Identify which cell holds the provided text, then report its (x, y) central coordinate. 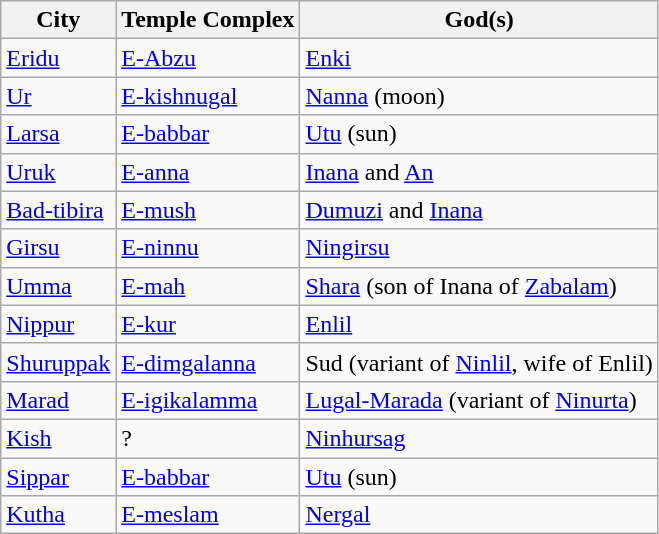
Dumuzi and Inana (479, 210)
Enki (479, 58)
Lugal-Marada (variant of Ninurta) (479, 400)
Kutha (58, 515)
Enlil (479, 324)
Uruk (58, 172)
Umma (58, 286)
E-dimgalanna (208, 362)
Larsa (58, 134)
E-mah (208, 286)
Shara (son of Inana of Zabalam) (479, 286)
? (208, 438)
Eridu (58, 58)
Ningirsu (479, 248)
Sippar (58, 477)
E-meslam (208, 515)
Inana and An (479, 172)
E-kishnugal (208, 96)
Sud (variant of Ninlil, wife of Enlil) (479, 362)
Marad (58, 400)
E-mush (208, 210)
Shuruppak (58, 362)
Bad-tibira (58, 210)
E-Abzu (208, 58)
Temple Complex (208, 20)
Girsu (58, 248)
E-kur (208, 324)
Ur (58, 96)
Nergal (479, 515)
Kish (58, 438)
E-ninnu (208, 248)
City (58, 20)
Ninhursag (479, 438)
E-igikalamma (208, 400)
Nippur (58, 324)
Nanna (moon) (479, 96)
God(s) (479, 20)
E-anna (208, 172)
